For the text-containing cell, return its midpoint in [x, y] coordinate format. 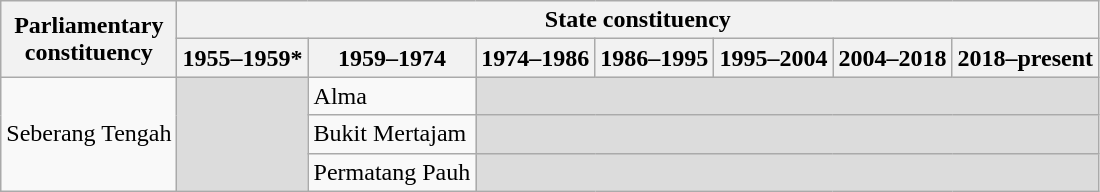
2018–present [1026, 58]
1986–1995 [654, 58]
State constituency [638, 20]
Parliamentaryconstituency [89, 39]
Seberang Tengah [89, 134]
1955–1959* [242, 58]
Bukit Mertajam [392, 134]
1974–1986 [536, 58]
Permatang Pauh [392, 172]
1959–1974 [392, 58]
2004–2018 [892, 58]
1995–2004 [774, 58]
Alma [392, 96]
